Extract the [x, y] coordinate from the center of the cell holding the provided text.  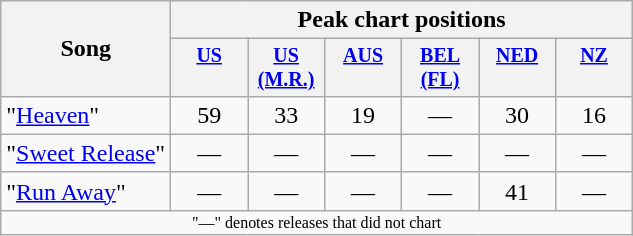
NED [518, 68]
16 [594, 115]
Peak chart positions [402, 20]
41 [518, 191]
59 [210, 115]
19 [364, 115]
BEL (FL) [440, 68]
"Sweet Release" [86, 153]
"—" denotes releases that did not chart [317, 222]
30 [518, 115]
"Heaven" [86, 115]
US [210, 68]
US (M.R.) [286, 68]
Song [86, 49]
"Run Away" [86, 191]
NZ [594, 68]
33 [286, 115]
AUS [364, 68]
